Determine the [X, Y] coordinate at the center of the cell enclosing the given text.  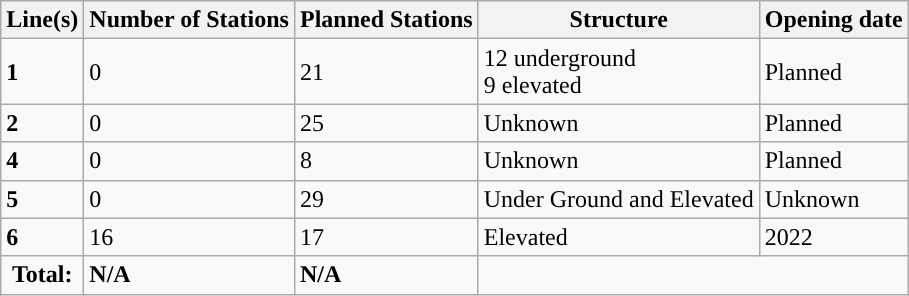
4 [42, 161]
Elevated [618, 237]
5 [42, 199]
6 [42, 237]
25 [386, 123]
Structure [618, 20]
17 [386, 237]
Total: [42, 275]
29 [386, 199]
Under Ground and Elevated [618, 199]
2022 [834, 237]
Opening date [834, 20]
12 underground9 elevated [618, 72]
Line(s) [42, 20]
1 [42, 72]
21 [386, 72]
2 [42, 123]
8 [386, 161]
16 [190, 237]
Planned Stations [386, 20]
Number of Stations [190, 20]
